Capture the cell that displays the provided text and extract its [x, y] central coordinate. 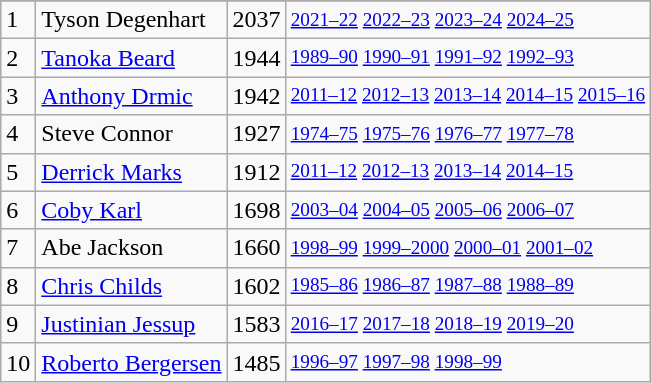
Derrick Marks [132, 172]
1485 [256, 362]
1 [18, 20]
1927 [256, 134]
Chris Childs [132, 286]
Coby Karl [132, 210]
Roberto Bergersen [132, 362]
7 [18, 248]
10 [18, 362]
1944 [256, 58]
Justinian Jessup [132, 324]
8 [18, 286]
2 [18, 58]
2037 [256, 20]
1985–86 1986–87 1987–88 1988–89 [468, 286]
2011–12 2012–13 2013–14 2014–15 2015–16 [468, 96]
1996–97 1997–98 1998–99 [468, 362]
Tyson Degenhart [132, 20]
Anthony Drmic [132, 96]
5 [18, 172]
1583 [256, 324]
6 [18, 210]
1660 [256, 248]
2016–17 2017–18 2018–19 2019–20 [468, 324]
Tanoka Beard [132, 58]
1698 [256, 210]
2011–12 2012–13 2013–14 2014–15 [468, 172]
1974–75 1975–76 1976–77 1977–78 [468, 134]
2021–22 2022–23 2023–24 2024–25 [468, 20]
1989–90 1990–91 1991–92 1992–93 [468, 58]
Steve Connor [132, 134]
1942 [256, 96]
1998–99 1999–2000 2000–01 2001–02 [468, 248]
1912 [256, 172]
1602 [256, 286]
Abe Jackson [132, 248]
2003–04 2004–05 2005–06 2006–07 [468, 210]
4 [18, 134]
3 [18, 96]
9 [18, 324]
